Find where the given text appears and provide that cell's center as [X, Y] coordinate. 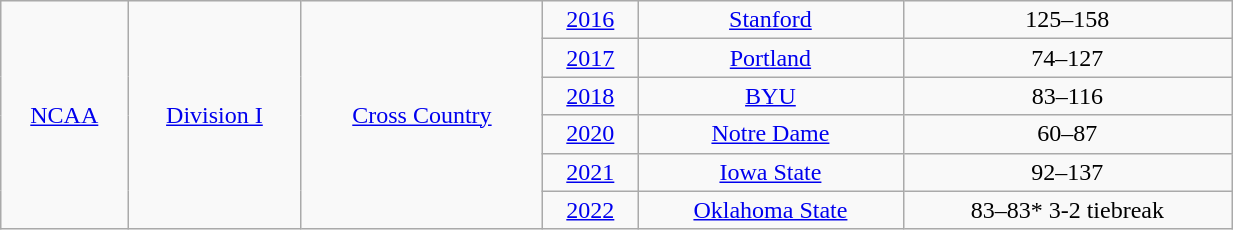
83–116 [1068, 96]
83–83* 3-2 tiebreak [1068, 210]
Cross Country [422, 115]
2018 [590, 96]
Oklahoma State [770, 210]
125–158 [1068, 20]
Notre Dame [770, 134]
BYU [770, 96]
2017 [590, 58]
92–137 [1068, 172]
2021 [590, 172]
Portland [770, 58]
2022 [590, 210]
2020 [590, 134]
74–127 [1068, 58]
60–87 [1068, 134]
Stanford [770, 20]
Iowa State [770, 172]
NCAA [64, 115]
2016 [590, 20]
Division I [214, 115]
